Capture the cell that displays the provided text and extract its (X, Y) central coordinate. 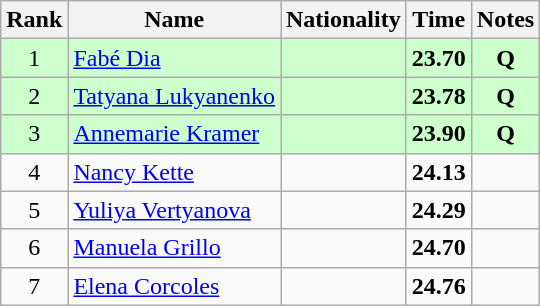
Tatyana Lukyanenko (174, 96)
24.13 (438, 172)
Fabé Dia (174, 58)
Notes (505, 20)
Time (438, 20)
Name (174, 20)
3 (34, 134)
23.78 (438, 96)
Manuela Grillo (174, 248)
24.29 (438, 210)
1 (34, 58)
23.70 (438, 58)
5 (34, 210)
23.90 (438, 134)
Yuliya Vertyanova (174, 210)
Nancy Kette (174, 172)
Annemarie Kramer (174, 134)
Elena Corcoles (174, 286)
24.70 (438, 248)
4 (34, 172)
24.76 (438, 286)
7 (34, 286)
Rank (34, 20)
2 (34, 96)
Nationality (343, 20)
6 (34, 248)
